Extract the [X, Y] coordinate from the center of the cell holding the provided text.  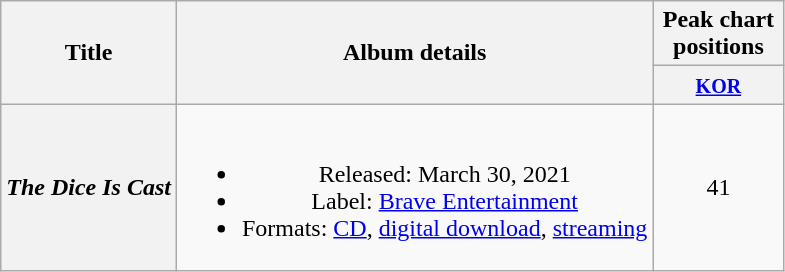
KOR [718, 85]
Peak chart positions [718, 34]
Released: March 30, 2021Label: Brave EntertainmentFormats: CD, digital download, streaming [414, 188]
Title [89, 52]
Album details [414, 52]
41 [718, 188]
The Dice Is Cast [89, 188]
